Determine the (X, Y) coordinate at the center of the cell enclosing the given text.  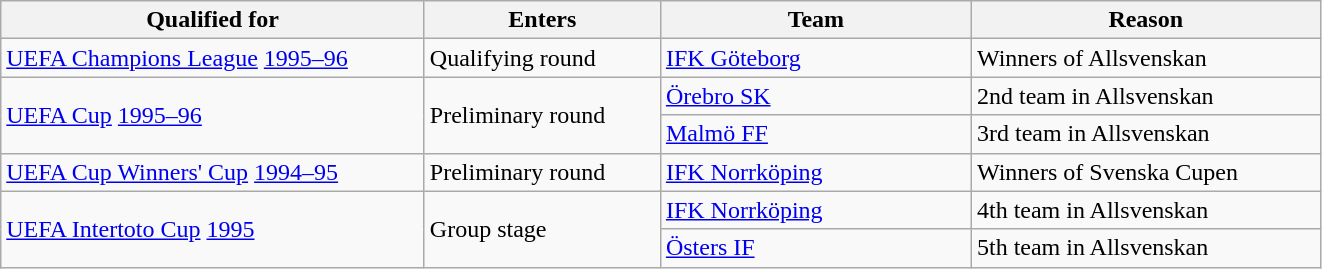
Group stage (542, 229)
Qualified for (213, 20)
UEFA Cup Winners' Cup 1994–95 (213, 172)
Örebro SK (816, 96)
UEFA Cup 1995–96 (213, 115)
UEFA Intertoto Cup 1995 (213, 229)
Qualifying round (542, 58)
Reason (1146, 20)
Malmö FF (816, 134)
Enters (542, 20)
3rd team in Allsvenskan (1146, 134)
5th team in Allsvenskan (1146, 248)
4th team in Allsvenskan (1146, 210)
Winners of Svenska Cupen (1146, 172)
Winners of Allsvenskan (1146, 58)
Team (816, 20)
Östers IF (816, 248)
UEFA Champions League 1995–96 (213, 58)
IFK Göteborg (816, 58)
2nd team in Allsvenskan (1146, 96)
